Scan for the cell matching the given text and deliver its (x, y) coordinate at center. 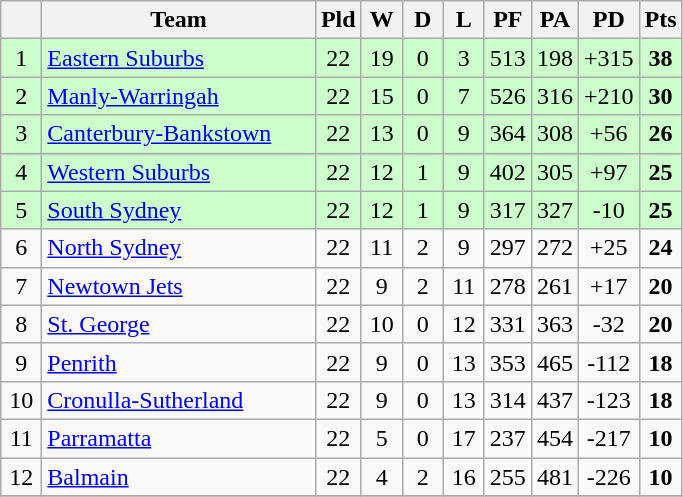
237 (508, 438)
Balmain (179, 477)
-226 (608, 477)
Pts (660, 20)
198 (554, 58)
Canterbury-Bankstown (179, 134)
316 (554, 96)
L (464, 20)
513 (508, 58)
+25 (608, 248)
Manly-Warringah (179, 96)
Newtown Jets (179, 286)
19 (382, 58)
26 (660, 134)
465 (554, 362)
278 (508, 286)
+97 (608, 172)
305 (554, 172)
-217 (608, 438)
331 (508, 324)
North Sydney (179, 248)
-112 (608, 362)
314 (508, 400)
-10 (608, 210)
481 (554, 477)
15 (382, 96)
402 (508, 172)
255 (508, 477)
6 (22, 248)
South Sydney (179, 210)
297 (508, 248)
Penrith (179, 362)
St. George (179, 324)
PF (508, 20)
Pld (338, 20)
-123 (608, 400)
454 (554, 438)
16 (464, 477)
+315 (608, 58)
+56 (608, 134)
526 (508, 96)
24 (660, 248)
317 (508, 210)
+210 (608, 96)
-32 (608, 324)
+17 (608, 286)
308 (554, 134)
30 (660, 96)
Parramatta (179, 438)
17 (464, 438)
261 (554, 286)
Team (179, 20)
Eastern Suburbs (179, 58)
327 (554, 210)
D (422, 20)
437 (554, 400)
364 (508, 134)
Cronulla-Sutherland (179, 400)
353 (508, 362)
363 (554, 324)
PA (554, 20)
8 (22, 324)
272 (554, 248)
38 (660, 58)
W (382, 20)
Western Suburbs (179, 172)
PD (608, 20)
